Capture the cell that displays the provided text and extract its [x, y] central coordinate. 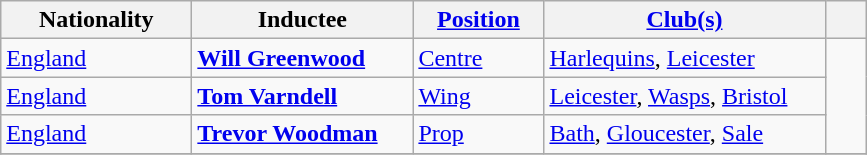
Trevor Woodman [302, 134]
Prop [478, 134]
Tom Varndell [302, 96]
Leicester, Wasps, Bristol [684, 96]
Harlequins, Leicester [684, 58]
Inductee [302, 20]
Will Greenwood [302, 58]
Position [478, 20]
Nationality [96, 20]
Wing [478, 96]
Centre [478, 58]
Club(s) [684, 20]
Bath, Gloucester, Sale [684, 134]
